Capture the cell that displays the provided text and extract its [X, Y] central coordinate. 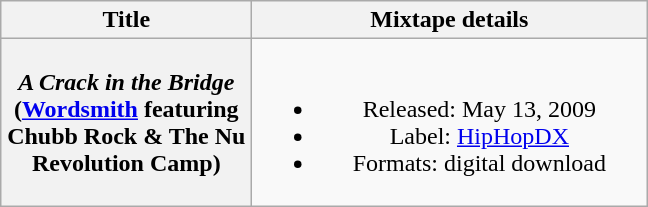
A Crack in the Bridge(Wordsmith featuring Chubb Rock & The Nu Revolution Camp) [126, 122]
Released: May 13, 2009Label: HipHopDXFormats: digital download [450, 122]
Mixtape details [450, 20]
Title [126, 20]
